From the cell containing the given text, extract its center point as [x, y] coordinate. 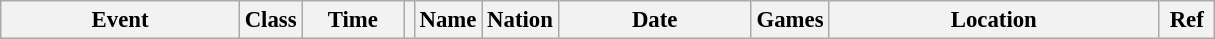
Date [654, 20]
Games [790, 20]
Time [353, 20]
Location [994, 20]
Class [270, 20]
Ref [1187, 20]
Name [448, 20]
Nation [520, 20]
Event [120, 20]
